Identify which cell holds the provided text, then report its [X, Y] central coordinate. 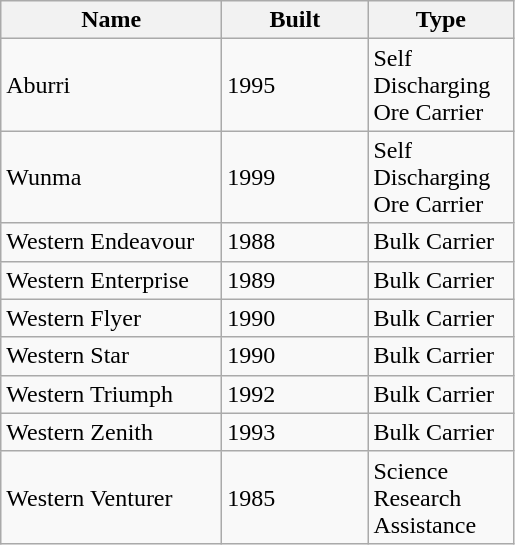
1999 [295, 177]
Type [441, 20]
Western Triumph [112, 394]
Name [112, 20]
Built [295, 20]
Wunma [112, 177]
1989 [295, 280]
Western Venturer [112, 497]
Western Enterprise [112, 280]
Western Flyer [112, 318]
Aburri [112, 85]
1993 [295, 432]
Western Star [112, 356]
1992 [295, 394]
Western Zenith [112, 432]
Western Endeavour [112, 242]
1988 [295, 242]
Science Research Assistance [441, 497]
1995 [295, 85]
1985 [295, 497]
